Capture the cell that displays the provided text and extract its [X, Y] central coordinate. 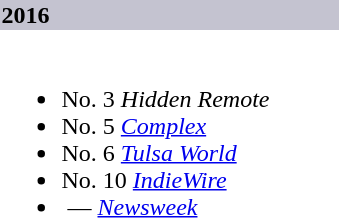
2016 [170, 15]
